Capture the cell that displays the provided text and extract its (x, y) central coordinate. 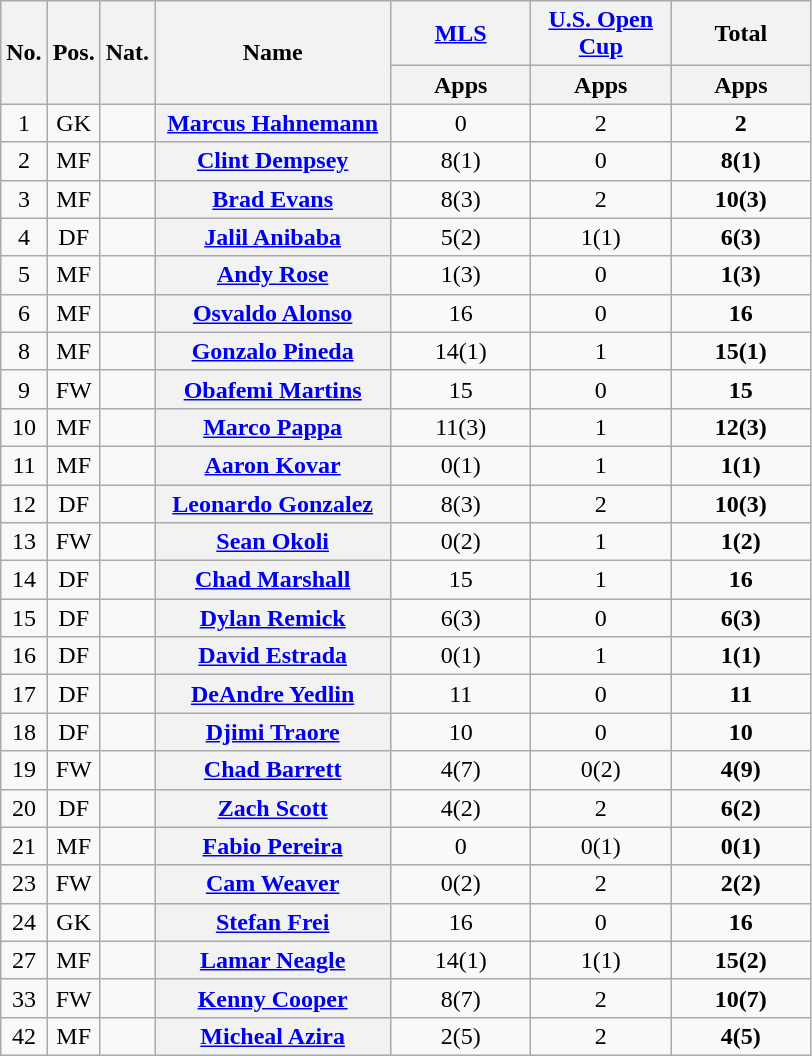
15(2) (741, 960)
6(2) (741, 808)
4(7) (461, 770)
Gonzalo Pineda (273, 351)
18 (24, 732)
4 (24, 237)
Osvaldo Alonso (273, 313)
12 (24, 503)
DeAndre Yedlin (273, 694)
Name (273, 52)
4(5) (741, 1036)
U.S. Open Cup (601, 34)
8 (24, 351)
13 (24, 542)
8(7) (461, 998)
Cam Weaver (273, 884)
Chad Marshall (273, 580)
Stefan Frei (273, 922)
No. (24, 52)
21 (24, 846)
2(2) (741, 884)
Chad Barrett (273, 770)
Brad Evans (273, 199)
Marco Pappa (273, 427)
Clint Dempsey (273, 161)
Kenny Cooper (273, 998)
2(5) (461, 1036)
24 (24, 922)
Marcus Hahnemann (273, 123)
19 (24, 770)
12(3) (741, 427)
1(2) (741, 542)
15(1) (741, 351)
3 (24, 199)
Aaron Kovar (273, 465)
10(7) (741, 998)
4(9) (741, 770)
MLS (461, 34)
Total (741, 34)
Djimi Traore (273, 732)
Leonardo Gonzalez (273, 503)
11(3) (461, 427)
14 (24, 580)
5 (24, 275)
Jalil Anibaba (273, 237)
Zach Scott (273, 808)
23 (24, 884)
Andy Rose (273, 275)
9 (24, 389)
Sean Okoli (273, 542)
Obafemi Martins (273, 389)
5(2) (461, 237)
Nat. (127, 52)
Fabio Pereira (273, 846)
Micheal Azira (273, 1036)
Lamar Neagle (273, 960)
17 (24, 694)
Dylan Remick (273, 618)
4(2) (461, 808)
20 (24, 808)
David Estrada (273, 656)
27 (24, 960)
33 (24, 998)
Pos. (74, 52)
42 (24, 1036)
6 (24, 313)
